Pinpoint the cell where the given text exists, returning its [x, y] midpoint coordinate. 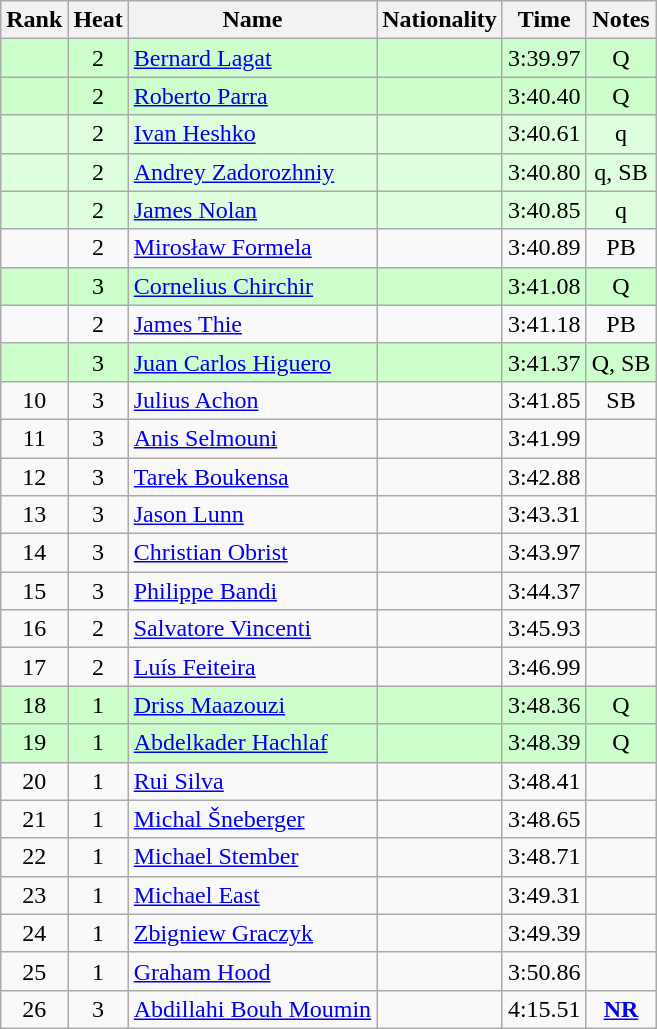
Philippe Bandi [252, 591]
Time [544, 20]
11 [34, 438]
Tarek Boukensa [252, 477]
Jason Lunn [252, 515]
3:48.36 [544, 705]
Michael East [252, 895]
23 [34, 895]
26 [34, 1009]
Rui Silva [252, 781]
17 [34, 667]
Rank [34, 20]
3:41.85 [544, 400]
Abdelkader Hachlaf [252, 743]
Nationality [440, 20]
3:40.61 [544, 134]
18 [34, 705]
Name [252, 20]
3:41.08 [544, 286]
Salvatore Vincenti [252, 629]
3:42.88 [544, 477]
20 [34, 781]
Q, SB [621, 362]
3:45.93 [544, 629]
3:49.31 [544, 895]
3:41.37 [544, 362]
James Nolan [252, 210]
3:40.40 [544, 96]
3:40.80 [544, 172]
3:48.41 [544, 781]
Juan Carlos Higuero [252, 362]
3:48.39 [544, 743]
19 [34, 743]
3:50.86 [544, 971]
James Thie [252, 324]
Michael Stember [252, 857]
Abdillahi Bouh Moumin [252, 1009]
3:43.97 [544, 553]
Julius Achon [252, 400]
3:39.97 [544, 58]
12 [34, 477]
Mirosław Formela [252, 248]
3:41.18 [544, 324]
24 [34, 933]
3:49.39 [544, 933]
3:40.89 [544, 248]
15 [34, 591]
NR [621, 1009]
Notes [621, 20]
13 [34, 515]
3:44.37 [544, 591]
21 [34, 819]
SB [621, 400]
22 [34, 857]
Christian Obrist [252, 553]
4:15.51 [544, 1009]
10 [34, 400]
14 [34, 553]
Anis Selmouni [252, 438]
q, SB [621, 172]
Michal Šneberger [252, 819]
Zbigniew Graczyk [252, 933]
3:48.65 [544, 819]
Graham Hood [252, 971]
Heat [98, 20]
25 [34, 971]
3:46.99 [544, 667]
Driss Maazouzi [252, 705]
Roberto Parra [252, 96]
Cornelius Chirchir [252, 286]
16 [34, 629]
3:48.71 [544, 857]
Andrey Zadorozhniy [252, 172]
3:43.31 [544, 515]
3:41.99 [544, 438]
Luís Feiteira [252, 667]
Bernard Lagat [252, 58]
3:40.85 [544, 210]
Ivan Heshko [252, 134]
